Pinpoint the cell where the given text exists, returning its [x, y] midpoint coordinate. 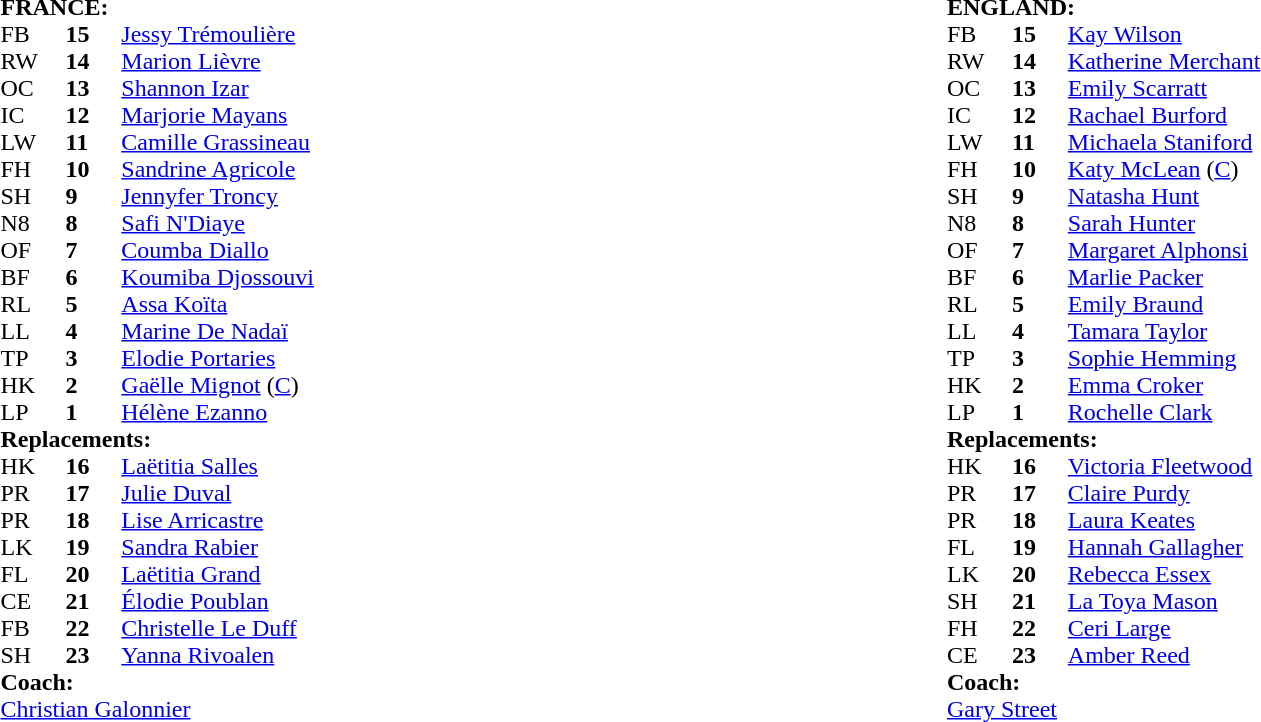
Elodie Portaries [326, 358]
Sandra Rabier [326, 548]
Koumiba Djossouvi [326, 278]
Camille Grassineau [326, 142]
Julie Duval [326, 494]
Replacements: [470, 440]
Christelle Le Duff [326, 628]
Jennyfer Troncy [326, 196]
Shannon Izar [326, 88]
Gaëlle Mignot (C) [326, 386]
Lise Arricastre [326, 520]
Sandrine Agricole [326, 170]
Laëtitia Grand [326, 574]
Marine De Nadaï [326, 332]
Safi N'Diaye [326, 224]
Marjorie Mayans [326, 116]
Marion Lièvre [326, 62]
Laëtitia Salles [326, 466]
Coach: [470, 682]
Jessy Trémoulière [326, 34]
Élodie Poublan [326, 602]
Assa Koïta [326, 304]
Yanna Rivoalen [326, 656]
Coumba Diallo [326, 250]
Hélène Ezanno [326, 412]
